Scan for the cell matching the given text and deliver its (X, Y) coordinate at center. 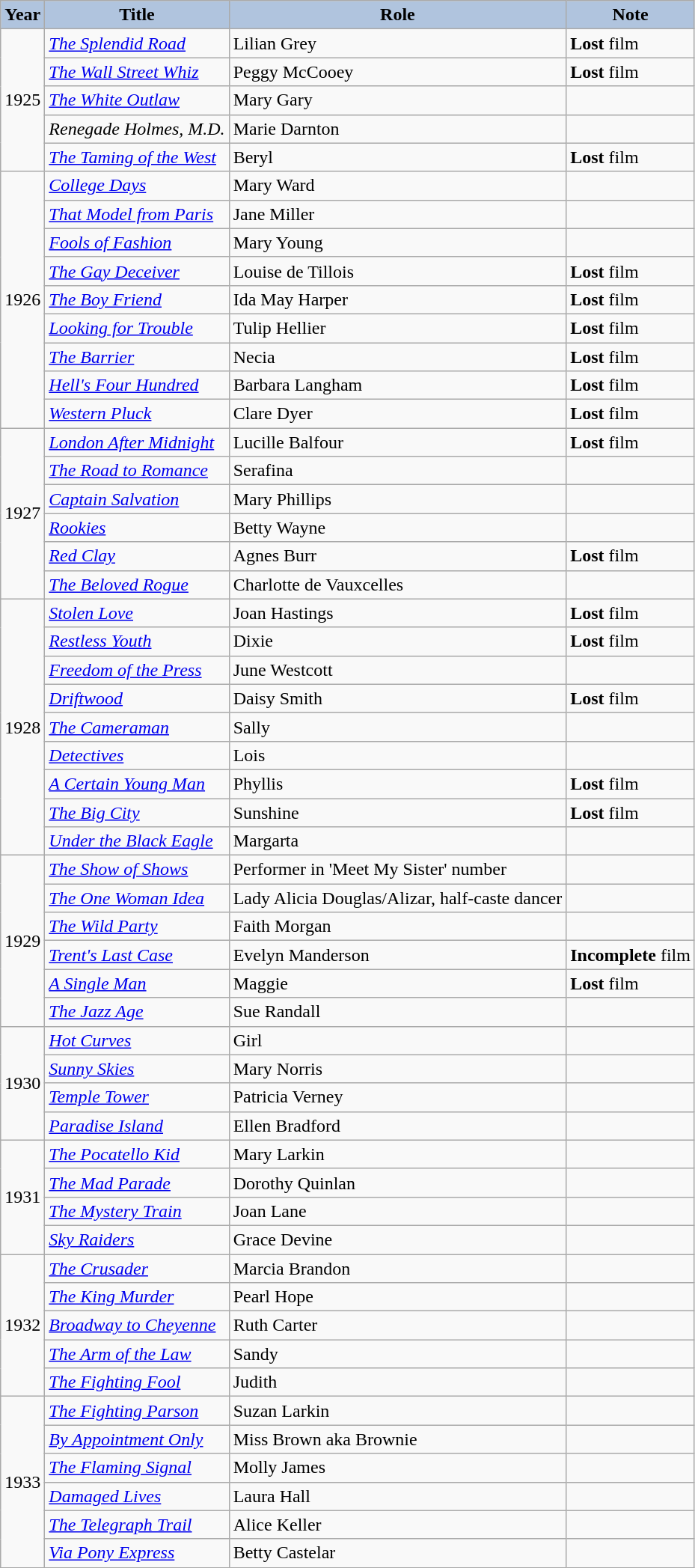
A Single Man (137, 983)
The Road to Romance (137, 471)
1927 (22, 513)
The Gay Deceiver (137, 271)
Pearl Hope (398, 1297)
Sue Randall (398, 1012)
The Crusader (137, 1269)
1929 (22, 941)
Freedom of the Press (137, 670)
Clare Dyer (398, 414)
Captain Salvation (137, 499)
The Barrier (137, 357)
Temple Tower (137, 1097)
Performer in 'Meet My Sister' number (398, 870)
Year (22, 15)
Betty Wayne (398, 528)
Ida May Harper (398, 299)
Margarta (398, 841)
Stolen Love (137, 613)
Ellen Bradford (398, 1126)
Western Pluck (137, 414)
Joan Lane (398, 1211)
Marcia Brandon (398, 1269)
Restless Youth (137, 641)
Mary Young (398, 242)
1932 (22, 1326)
Looking for Trouble (137, 328)
Red Clay (137, 556)
That Model from Paris (137, 214)
Via Pony Express (137, 1553)
Fools of Fashion (137, 242)
Molly James (398, 1468)
The Fighting Fool (137, 1382)
Miss Brown aka Brownie (398, 1439)
Mary Gary (398, 100)
Patricia Verney (398, 1097)
The Mystery Train (137, 1211)
June Westcott (398, 670)
The Pocatello Kid (137, 1154)
Renegade Holmes, M.D. (137, 129)
Driftwood (137, 698)
The Mad Parade (137, 1183)
Role (398, 15)
Faith Morgan (398, 927)
Charlotte de Vauxcelles (398, 585)
1931 (22, 1197)
The Telegraph Trail (137, 1525)
Judith (398, 1382)
A Certain Young Man (137, 784)
Tulip Hellier (398, 328)
The Fighting Parson (137, 1411)
Louise de Tillois (398, 271)
Lady Alicia Douglas/Alizar, half-caste dancer (398, 898)
Laura Hall (398, 1496)
Rookies (137, 528)
Phyllis (398, 784)
Dorothy Quinlan (398, 1183)
The One Woman Idea (137, 898)
1933 (22, 1482)
Suzan Larkin (398, 1411)
Ruth Carter (398, 1326)
The Splendid Road (137, 43)
Barbara Langham (398, 385)
Sky Raiders (137, 1239)
1926 (22, 299)
Sunny Skies (137, 1069)
Note (631, 15)
The Show of Shows (137, 870)
Mary Larkin (398, 1154)
The Flaming Signal (137, 1468)
Broadway to Cheyenne (137, 1326)
The Taming of the West (137, 157)
1928 (22, 727)
Title (137, 15)
Grace Devine (398, 1239)
Mary Norris (398, 1069)
Incomplete film (631, 955)
The Jazz Age (137, 1012)
The Beloved Rogue (137, 585)
Hell's Four Hundred (137, 385)
The Wall Street Whiz (137, 72)
1930 (22, 1083)
Paradise Island (137, 1126)
The Big City (137, 812)
The Cameraman (137, 727)
Damaged Lives (137, 1496)
The Arm of the Law (137, 1354)
Hot Curves (137, 1040)
Lois (398, 755)
Lilian Grey (398, 43)
Evelyn Manderson (398, 955)
Necia (398, 357)
Trent's Last Case (137, 955)
Daisy Smith (398, 698)
Maggie (398, 983)
Girl (398, 1040)
Alice Keller (398, 1525)
Mary Ward (398, 186)
The White Outlaw (137, 100)
Serafina (398, 471)
College Days (137, 186)
1925 (22, 100)
Dixie (398, 641)
Sunshine (398, 812)
Betty Castelar (398, 1553)
Jane Miller (398, 214)
Peggy McCooey (398, 72)
Lucille Balfour (398, 442)
Under the Black Eagle (137, 841)
Agnes Burr (398, 556)
The Boy Friend (137, 299)
Beryl (398, 157)
By Appointment Only (137, 1439)
Marie Darnton (398, 129)
Joan Hastings (398, 613)
Detectives (137, 755)
The Wild Party (137, 927)
Sandy (398, 1354)
London After Midnight (137, 442)
Sally (398, 727)
Mary Phillips (398, 499)
The King Murder (137, 1297)
